Detect which cell encompasses the target text, then output its [x, y] center coordinate. 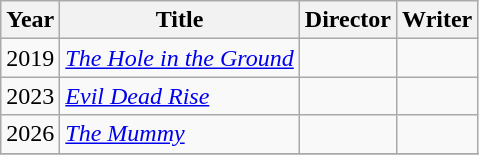
Director [348, 20]
Writer [438, 20]
2023 [30, 96]
The Hole in the Ground [180, 58]
2019 [30, 58]
Evil Dead Rise [180, 96]
The Mummy [180, 134]
2026 [30, 134]
Title [180, 20]
Year [30, 20]
